Scan for the cell matching the given text and deliver its (x, y) coordinate at center. 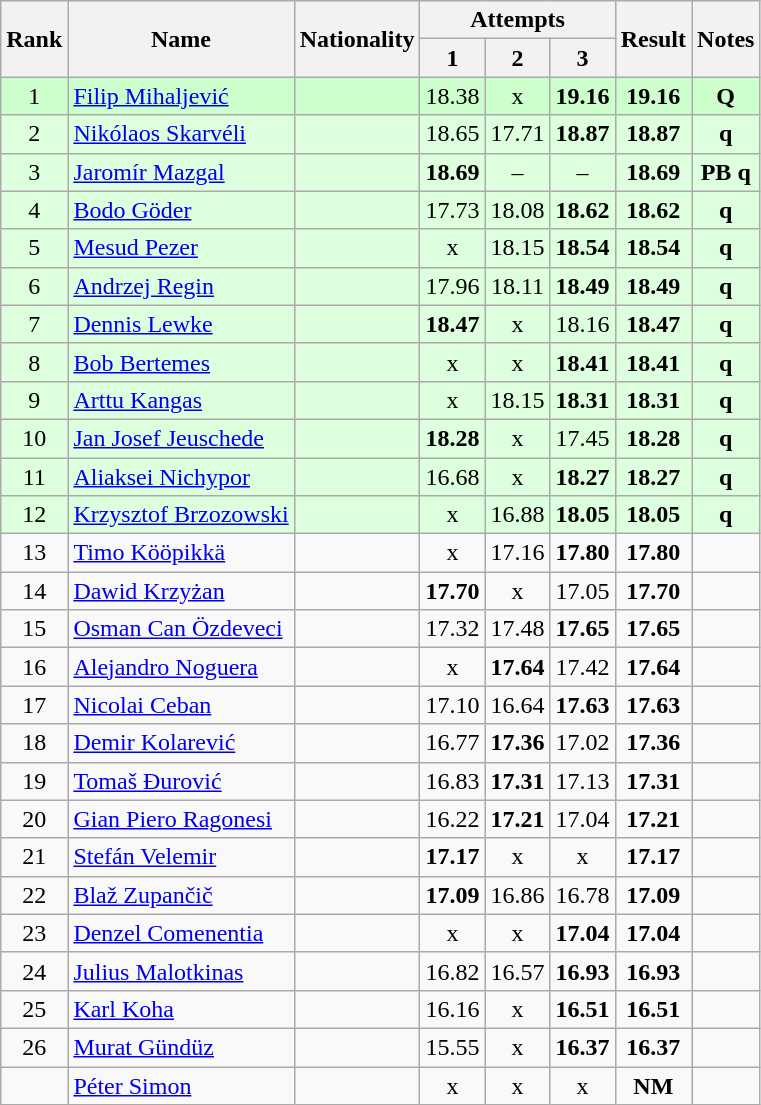
Dennis Lewke (181, 324)
16.88 (518, 515)
18.16 (582, 324)
16.77 (452, 743)
PB q (726, 172)
16.86 (518, 895)
20 (34, 819)
Timo Kööpikkä (181, 553)
17.45 (582, 438)
17.10 (452, 705)
11 (34, 477)
Demir Kolarević (181, 743)
Péter Simon (181, 1085)
Notes (726, 39)
15.55 (452, 1047)
Krzysztof Brzozowski (181, 515)
18.11 (518, 286)
24 (34, 971)
17.96 (452, 286)
6 (34, 286)
Andrzej Regin (181, 286)
16.78 (582, 895)
Q (726, 96)
Nationality (357, 39)
Bodo Göder (181, 210)
16.68 (452, 477)
Julius Malotkinas (181, 971)
Murat Gündüz (181, 1047)
18 (34, 743)
16.82 (452, 971)
19 (34, 781)
23 (34, 933)
Nikólaos Skarvéli (181, 134)
Gian Piero Ragonesi (181, 819)
9 (34, 400)
Blaž Zupančič (181, 895)
17.48 (518, 629)
16.16 (452, 1009)
Rank (34, 39)
13 (34, 553)
4 (34, 210)
Jaromír Mazgal (181, 172)
18.38 (452, 96)
10 (34, 438)
Mesud Pezer (181, 248)
17.13 (582, 781)
Dawid Krzyżan (181, 591)
Nicolai Ceban (181, 705)
17 (34, 705)
16.64 (518, 705)
17.05 (582, 591)
Aliaksei Nichypor (181, 477)
Tomaš Đurović (181, 781)
Alejandro Noguera (181, 667)
25 (34, 1009)
Result (653, 39)
Osman Can Özdeveci (181, 629)
5 (34, 248)
Filip Mihaljević (181, 96)
17.71 (518, 134)
17.73 (452, 210)
NM (653, 1085)
26 (34, 1047)
Arttu Kangas (181, 400)
17.42 (582, 667)
22 (34, 895)
Karl Koha (181, 1009)
18.08 (518, 210)
14 (34, 591)
Name (181, 39)
7 (34, 324)
15 (34, 629)
16 (34, 667)
17.02 (582, 743)
Stefán Velemir (181, 857)
17.16 (518, 553)
Denzel Comenentia (181, 933)
21 (34, 857)
12 (34, 515)
Jan Josef Jeuschede (181, 438)
Attempts (518, 20)
17.32 (452, 629)
16.83 (452, 781)
Bob Bertemes (181, 362)
18.65 (452, 134)
8 (34, 362)
16.57 (518, 971)
16.22 (452, 819)
